Extract the (X, Y) coordinate from the center of the cell holding the provided text.  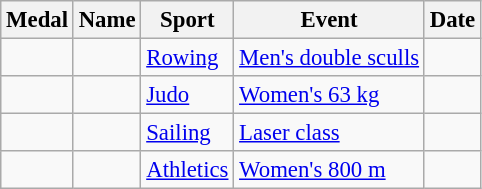
Event (330, 20)
Laser class (330, 133)
Athletics (188, 170)
Name (107, 20)
Sailing (188, 133)
Women's 800 m (330, 170)
Judo (188, 95)
Women's 63 kg (330, 95)
Medal (38, 20)
Rowing (188, 58)
Men's double sculls (330, 58)
Sport (188, 20)
Date (452, 20)
